Provide the (X, Y) coordinate of the cell's center where the given text is located.  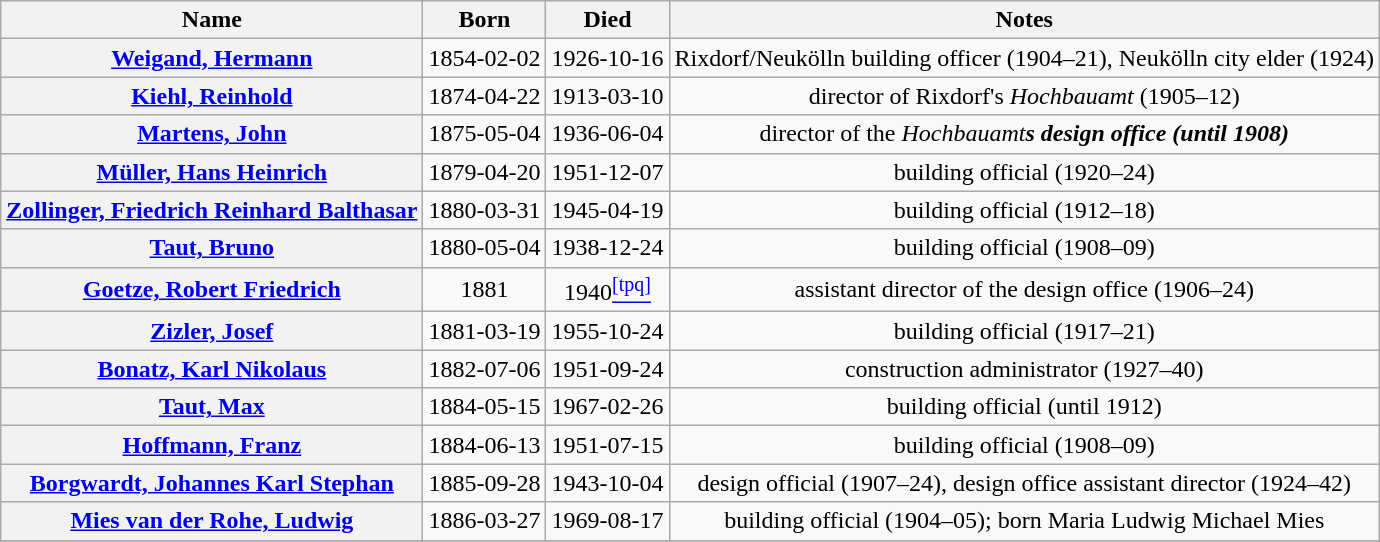
1879-04-20 (484, 172)
1881 (484, 290)
1951-12-07 (608, 172)
Martens, John (212, 134)
1969-08-17 (608, 521)
Goetze, Robert Friedrich (212, 290)
1880-05-04 (484, 248)
director of Rixdorf's Hochbauamt (1905–12) (1024, 96)
1880-03-31 (484, 210)
Borgwardt, Johannes Karl Stephan (212, 483)
Notes (1024, 20)
building official (1917–21) (1024, 331)
1938-12-24 (608, 248)
1854-02-02 (484, 58)
design official (1907–24), design office assistant director (1924–42) (1024, 483)
1882-07-06 (484, 369)
1936-06-04 (608, 134)
assistant director of the design office (1906–24) (1024, 290)
Zollinger, Friedrich Reinhard Balthasar (212, 210)
Bonatz, Karl Nikolaus (212, 369)
1884-05-15 (484, 407)
construction administrator (1927–40) (1024, 369)
Mies van der Rohe, Ludwig (212, 521)
1926-10-16 (608, 58)
1945-04-19 (608, 210)
1884-06-13 (484, 445)
Hoffmann, Franz (212, 445)
Name (212, 20)
1886-03-27 (484, 521)
1943-10-04 (608, 483)
building official (1912–18) (1024, 210)
1951-07-15 (608, 445)
Rixdorf/Neukölln building officer (1904–21), Neukölln city elder (1924) (1024, 58)
director of the Hochbauamts design office (until 1908) (1024, 134)
Kiehl, Reinhold (212, 96)
building official (1920–24) (1024, 172)
1955-10-24 (608, 331)
1940[tpq] (608, 290)
1913-03-10 (608, 96)
1875-05-04 (484, 134)
1951-09-24 (608, 369)
1874-04-22 (484, 96)
1967-02-26 (608, 407)
Zizler, Josef (212, 331)
Died (608, 20)
Taut, Max (212, 407)
Taut, Bruno (212, 248)
1881-03-19 (484, 331)
Weigand, Hermann (212, 58)
Müller, Hans Heinrich (212, 172)
building official (until 1912) (1024, 407)
building official (1904–05); born Maria Ludwig Michael Mies (1024, 521)
1885-09-28 (484, 483)
Born (484, 20)
